Detect which cell encompasses the target text, then output its (x, y) center coordinate. 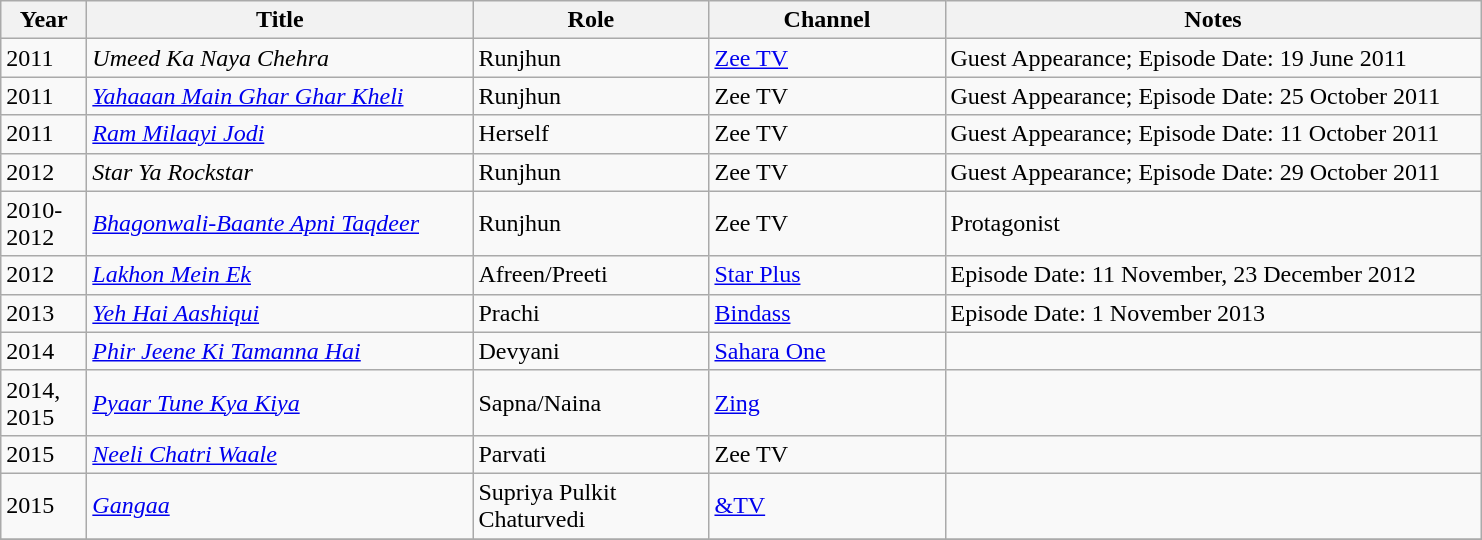
Yahaaan Main Ghar Ghar Kheli (280, 96)
Sapna/Naina (591, 402)
Zing (827, 402)
Guest Appearance; Episode Date: 29 October 2011 (1213, 172)
Star Ya Rockstar (280, 172)
Neeli Chatri Waale (280, 454)
2014, 2015 (44, 402)
Title (280, 20)
Supriya Pulkit Chaturvedi (591, 506)
Guest Appearance; Episode Date: 25 October 2011 (1213, 96)
Gangaa (280, 506)
Guest Appearance; Episode Date: 19 June 2011 (1213, 58)
2014 (44, 351)
&TV (827, 506)
Prachi (591, 313)
2010-2012 (44, 224)
Afreen/Preeti (591, 275)
Bhagonwali-Baante Apni Taqdeer (280, 224)
Episode Date: 1 November 2013 (1213, 313)
Herself (591, 134)
Parvati (591, 454)
Sahara One (827, 351)
Guest Appearance; Episode Date: 11 October 2011 (1213, 134)
Lakhon Mein Ek (280, 275)
Protagonist (1213, 224)
Devyani (591, 351)
Bindass (827, 313)
Phir Jeene Ki Tamanna Hai (280, 351)
Pyaar Tune Kya Kiya (280, 402)
Role (591, 20)
Umeed Ka Naya Chehra (280, 58)
Channel (827, 20)
Notes (1213, 20)
Ram Milaayi Jodi (280, 134)
Yeh Hai Aashiqui (280, 313)
2013 (44, 313)
Year (44, 20)
Star Plus (827, 275)
Episode Date: 11 November, 23 December 2012 (1213, 275)
